From the cell containing the given text, extract its center point as [x, y] coordinate. 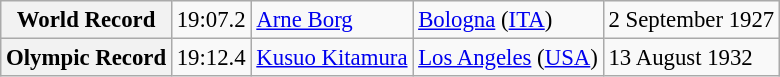
2 September 1927 [691, 20]
World Record [86, 20]
Los Angeles (USA) [508, 58]
19:12.4 [211, 58]
19:07.2 [211, 20]
Bologna (ITA) [508, 20]
Arne Borg [332, 20]
Olympic Record [86, 58]
13 August 1932 [691, 58]
Kusuo Kitamura [332, 58]
